Determine the (x, y) coordinate at the center of the cell enclosing the given text.  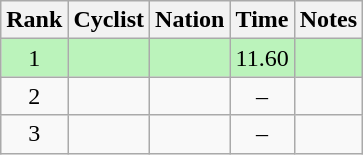
2 (34, 96)
Notes (328, 20)
Rank (34, 20)
3 (34, 134)
Time (262, 20)
11.60 (262, 58)
Cyclist (109, 20)
Nation (190, 20)
1 (34, 58)
